Return the [x, y] coordinate for the center point of the cell that contains the specified text.  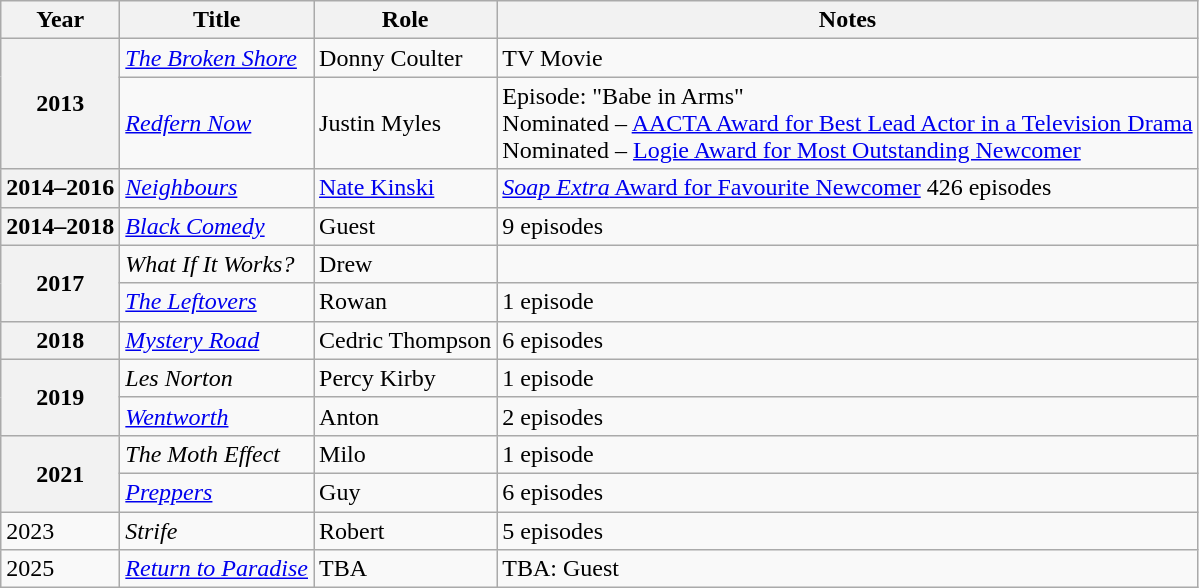
Year [60, 20]
Role [406, 20]
2014–2016 [60, 188]
Title [217, 20]
Strife [217, 531]
2018 [60, 340]
Preppers [217, 492]
Cedric Thompson [406, 340]
5 episodes [848, 531]
Drew [406, 264]
Rowan [406, 302]
Mystery Road [217, 340]
The Leftovers [217, 302]
2023 [60, 531]
TV Movie [848, 58]
Anton [406, 416]
2017 [60, 283]
Justin Myles [406, 123]
Percy Kirby [406, 378]
Soap Extra Award for Favourite Newcomer 426 episodes [848, 188]
TBA: Guest [848, 569]
2019 [60, 397]
The Broken Shore [217, 58]
Redfern Now [217, 123]
2021 [60, 473]
Robert [406, 531]
Guest [406, 226]
Donny Coulter [406, 58]
Milo [406, 454]
2025 [60, 569]
Black Comedy [217, 226]
Episode: "Babe in Arms"Nominated – AACTA Award for Best Lead Actor in a Television DramaNominated – Logie Award for Most Outstanding Newcomer [848, 123]
Guy [406, 492]
2014–2018 [60, 226]
Les Norton [217, 378]
What If It Works? [217, 264]
Nate Kinski [406, 188]
2 episodes [848, 416]
9 episodes [848, 226]
Neighbours [217, 188]
The Moth Effect [217, 454]
Wentworth [217, 416]
Notes [848, 20]
TBA [406, 569]
2013 [60, 104]
Return to Paradise [217, 569]
